Identify which cell holds the provided text, then report its [x, y] central coordinate. 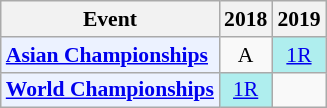
2018 [246, 19]
2019 [298, 19]
Event [110, 19]
A [246, 55]
Asian Championships [110, 55]
World Championships [110, 90]
